Find where the given text appears and provide that cell's center as [X, Y] coordinate. 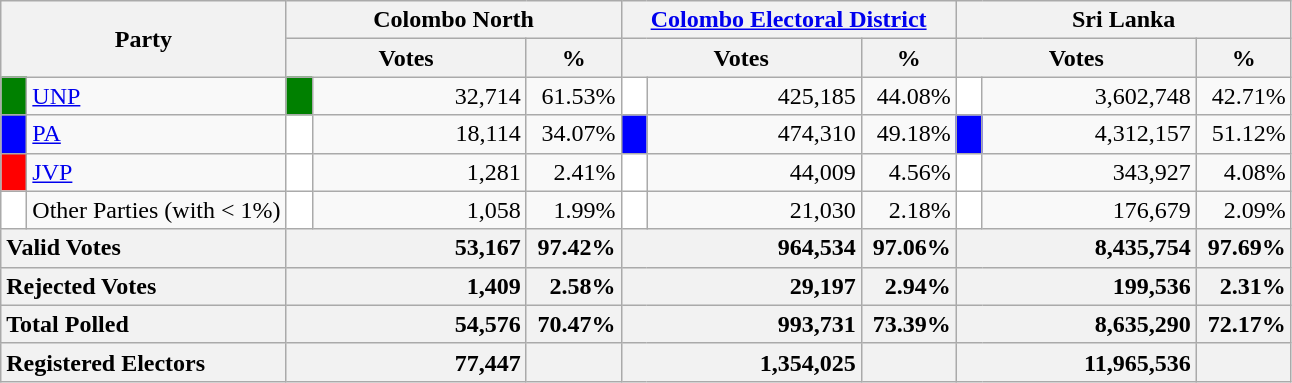
Total Polled [144, 324]
1,058 [419, 210]
42.71% [1244, 96]
176,679 [1089, 210]
72.17% [1244, 324]
JVP [156, 172]
PA [156, 134]
34.07% [574, 134]
4.08% [1244, 172]
51.12% [1244, 134]
2.41% [574, 172]
54,576 [406, 324]
8,635,290 [1076, 324]
70.47% [574, 324]
3,602,748 [1089, 96]
61.53% [574, 96]
97.06% [908, 248]
1,409 [406, 286]
29,197 [741, 286]
97.42% [574, 248]
49.18% [908, 134]
18,114 [419, 134]
UNP [156, 96]
Party [144, 39]
Colombo Electoral District [788, 20]
73.39% [908, 324]
Other Parties (with < 1%) [156, 210]
97.69% [1244, 248]
4.56% [908, 172]
53,167 [406, 248]
4,312,157 [1089, 134]
425,185 [754, 96]
Colombo North [454, 20]
Valid Votes [144, 248]
1,354,025 [741, 362]
2.31% [1244, 286]
Registered Electors [144, 362]
474,310 [754, 134]
21,030 [754, 210]
77,447 [406, 362]
44,009 [754, 172]
993,731 [741, 324]
11,965,536 [1076, 362]
44.08% [908, 96]
199,536 [1076, 286]
964,534 [741, 248]
2.58% [574, 286]
2.09% [1244, 210]
32,714 [419, 96]
343,927 [1089, 172]
Rejected Votes [144, 286]
8,435,754 [1076, 248]
1,281 [419, 172]
2.18% [908, 210]
2.94% [908, 286]
Sri Lanka [1124, 20]
1.99% [574, 210]
